Identify which cell holds the provided text, then report its [X, Y] central coordinate. 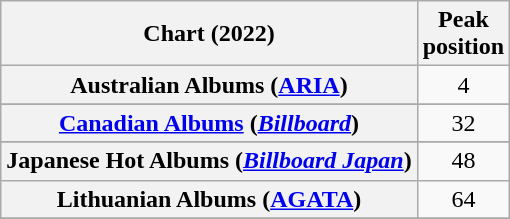
4 [463, 85]
64 [463, 199]
Japanese Hot Albums (Billboard Japan) [209, 161]
48 [463, 161]
Lithuanian Albums (AGATA) [209, 199]
Australian Albums (ARIA) [209, 85]
32 [463, 123]
Chart (2022) [209, 34]
Peakposition [463, 34]
Canadian Albums (Billboard) [209, 123]
